Output the [x, y] coordinate of the center of the cell containing the given text.  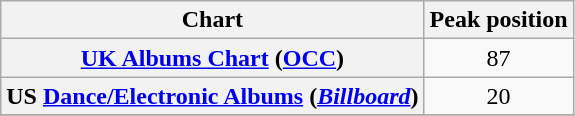
20 [498, 96]
Chart [212, 20]
Peak position [498, 20]
UK Albums Chart (OCC) [212, 58]
87 [498, 58]
US Dance/Electronic Albums (Billboard) [212, 96]
